Capture the cell that displays the provided text and extract its (X, Y) central coordinate. 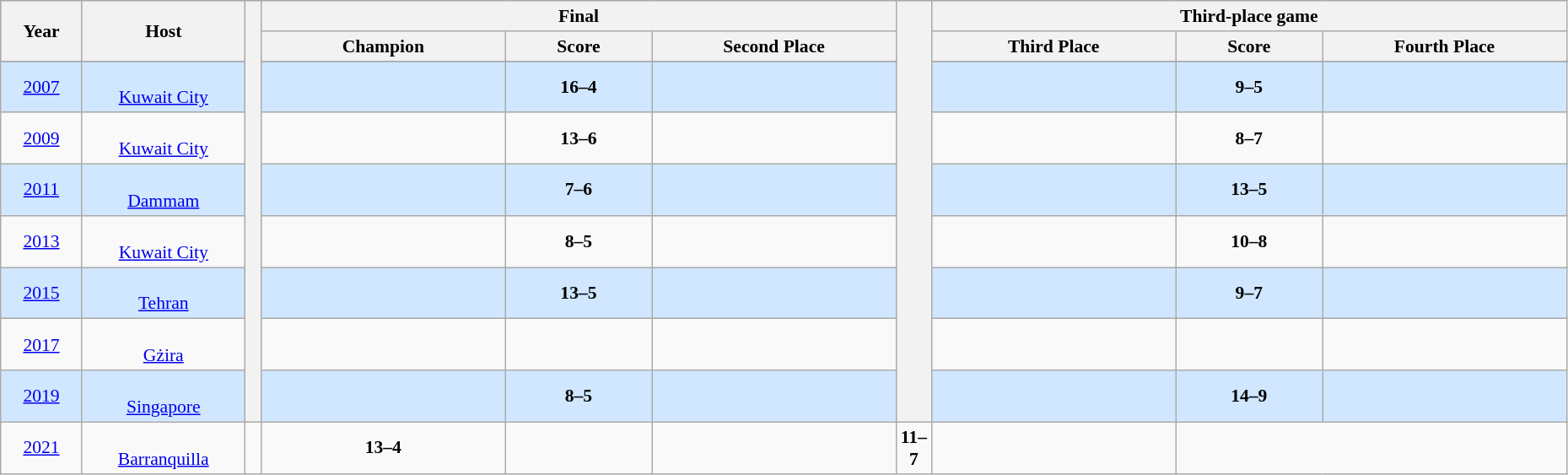
Host (164, 30)
Third Place (1053, 46)
Final (579, 16)
Fourth Place (1445, 46)
Year (41, 30)
2007 (41, 86)
14–9 (1249, 397)
9–7 (1249, 294)
9–5 (1249, 86)
2011 (41, 191)
Barranquilla (164, 447)
Champion (384, 46)
2013 (41, 241)
Singapore (164, 397)
7–6 (579, 191)
13–4 (384, 447)
16–4 (579, 86)
13–6 (579, 138)
11–7 (913, 447)
Third-place game (1248, 16)
2017 (41, 344)
Gżira (164, 344)
Second Place (774, 46)
2019 (41, 397)
8–7 (1249, 138)
Tehran (164, 294)
2015 (41, 294)
2021 (41, 447)
2009 (41, 138)
10–8 (1249, 241)
Dammam (164, 191)
